Extract the [x, y] coordinate from the center of the cell holding the provided text.  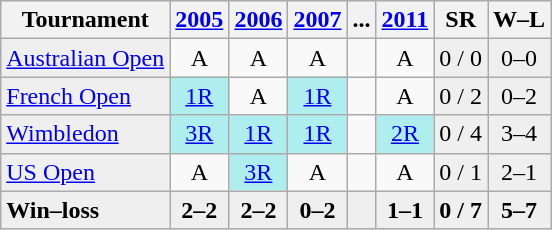
5–7 [520, 210]
2R [405, 134]
0 / 7 [461, 210]
French Open [86, 96]
SR [461, 20]
0 / 2 [461, 96]
Tournament [86, 20]
3–4 [520, 134]
0 / 0 [461, 58]
2–1 [520, 172]
2005 [200, 20]
Wimbledon [86, 134]
0–0 [520, 58]
0 / 4 [461, 134]
US Open [86, 172]
Win–loss [86, 210]
0 / 1 [461, 172]
1–1 [405, 210]
W–L [520, 20]
2007 [318, 20]
2006 [258, 20]
2011 [405, 20]
Australian Open [86, 58]
... [362, 20]
